Provide the (X, Y) coordinate of the cell's center where the given text is located.  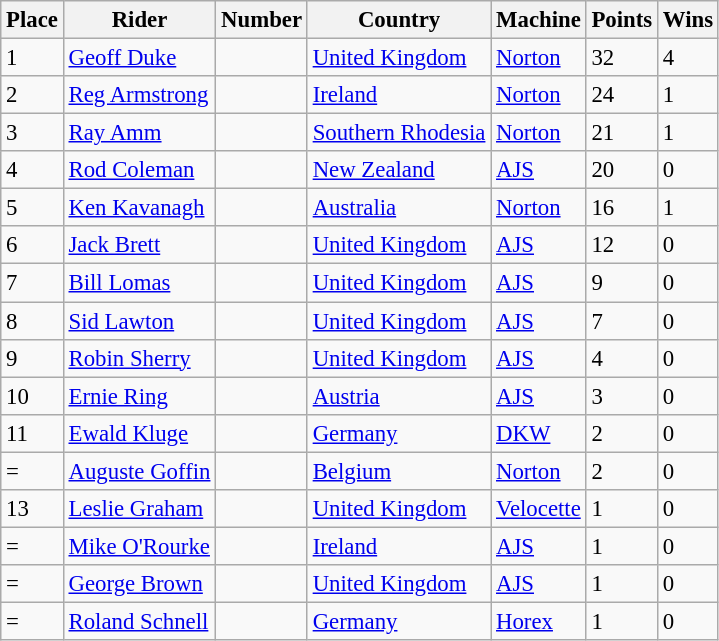
Reg Armstrong (140, 95)
5 (32, 208)
Australia (398, 208)
20 (622, 170)
Velocette (538, 509)
Southern Rhodesia (398, 133)
Austria (398, 396)
Jack Brett (140, 245)
Ernie Ring (140, 396)
Horex (538, 621)
Rod Coleman (140, 170)
George Brown (140, 584)
Points (622, 20)
Auguste Goffin (140, 471)
10 (32, 396)
Geoff Duke (140, 58)
Number (262, 20)
Roland Schnell (140, 621)
13 (32, 509)
Machine (538, 20)
Bill Lomas (140, 283)
12 (622, 245)
Leslie Graham (140, 509)
Sid Lawton (140, 321)
Wins (688, 20)
New Zealand (398, 170)
16 (622, 208)
6 (32, 245)
Place (32, 20)
24 (622, 95)
8 (32, 321)
Mike O'Rourke (140, 546)
Ewald Kluge (140, 433)
DKW (538, 433)
11 (32, 433)
Robin Sherry (140, 358)
Belgium (398, 471)
32 (622, 58)
Country (398, 20)
Ray Amm (140, 133)
Rider (140, 20)
Ken Kavanagh (140, 208)
21 (622, 133)
